Output the [x, y] coordinate of the center of the cell containing the given text.  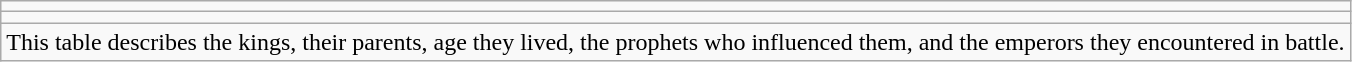
This table describes the kings, their parents, age they lived, the prophets who influenced them, and the emperors they encountered in battle. [676, 42]
